Scan for the cell matching the given text and deliver its [X, Y] coordinate at center. 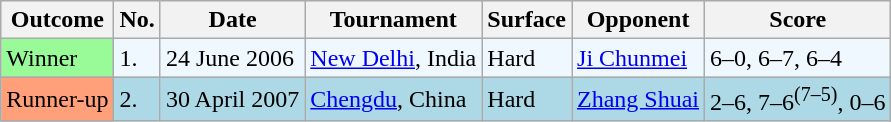
No. [137, 20]
Score [798, 20]
30 April 2007 [232, 100]
Winner [58, 58]
Opponent [638, 20]
Runner-up [58, 100]
Surface [527, 20]
Zhang Shuai [638, 100]
6–0, 6–7, 6–4 [798, 58]
Tournament [394, 20]
Outcome [58, 20]
1. [137, 58]
New Delhi, India [394, 58]
Ji Chunmei [638, 58]
2. [137, 100]
2–6, 7–6(7–5), 0–6 [798, 100]
Chengdu, China [394, 100]
Date [232, 20]
24 June 2006 [232, 58]
